Pinpoint the cell where the given text exists, returning its (x, y) midpoint coordinate. 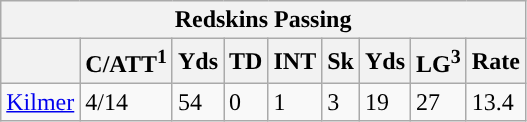
INT (295, 62)
13.4 (496, 102)
Sk (341, 62)
4/14 (126, 102)
1 (295, 102)
54 (198, 102)
C/ATT1 (126, 62)
3 (341, 102)
19 (384, 102)
Redskins Passing (264, 20)
Kilmer (40, 102)
Rate (496, 62)
0 (246, 102)
LG3 (439, 62)
TD (246, 62)
27 (439, 102)
